Locate the cell with the specified text and output its (X, Y) center coordinate. 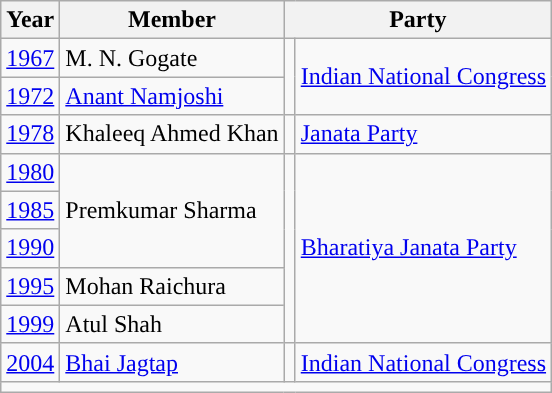
Party (418, 20)
M. N. Gogate (172, 58)
Year (30, 20)
Bharatiya Janata Party (423, 248)
1995 (30, 286)
Khaleeq Ahmed Khan (172, 134)
1967 (30, 58)
1978 (30, 134)
Mohan Raichura (172, 286)
1972 (30, 96)
Member (172, 20)
Bhai Jagtap (172, 362)
Janata Party (423, 134)
Premkumar Sharma (172, 210)
1985 (30, 210)
1999 (30, 324)
1980 (30, 172)
Atul Shah (172, 324)
2004 (30, 362)
1990 (30, 248)
Anant Namjoshi (172, 96)
